Search for the cell housing the specified text and yield its [x, y] center coordinate. 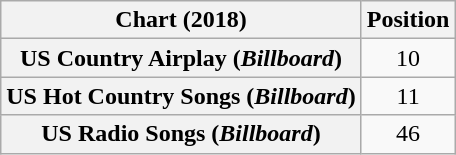
Chart (2018) [181, 20]
US Hot Country Songs (Billboard) [181, 96]
US Radio Songs (Billboard) [181, 134]
11 [408, 96]
10 [408, 58]
Position [408, 20]
46 [408, 134]
US Country Airplay (Billboard) [181, 58]
